Find where the given text appears and provide that cell's center as (x, y) coordinate. 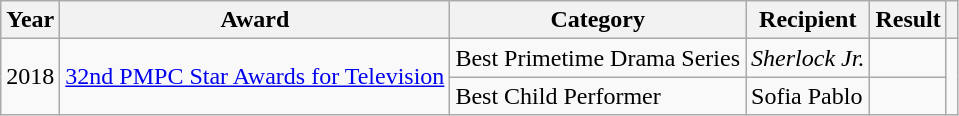
2018 (30, 77)
Best Child Performer (598, 96)
Sherlock Jr. (808, 58)
32nd PMPC Star Awards for Television (255, 77)
Sofia Pablo (808, 96)
Best Primetime Drama Series (598, 58)
Year (30, 20)
Result (908, 20)
Award (255, 20)
Recipient (808, 20)
Category (598, 20)
